Return [x, y] of the center of cell containing provided text 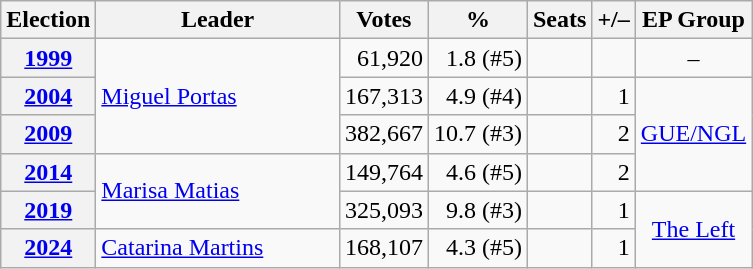
10.7 (#3) [478, 134]
2024 [48, 248]
9.8 (#3) [478, 210]
– [693, 58]
Leader [218, 20]
Catarina Martins [218, 248]
2014 [48, 172]
% [478, 20]
61,920 [384, 58]
Election [48, 20]
Seats [559, 20]
1999 [48, 58]
1.8 (#5) [478, 58]
Votes [384, 20]
4.3 (#5) [478, 248]
EP Group [693, 20]
168,107 [384, 248]
2004 [48, 96]
325,093 [384, 210]
4.9 (#4) [478, 96]
GUE/NGL [693, 134]
2019 [48, 210]
4.6 (#5) [478, 172]
Marisa Matias [218, 191]
Miguel Portas [218, 96]
149,764 [384, 172]
2009 [48, 134]
+/– [614, 20]
The Left [693, 229]
167,313 [384, 96]
382,667 [384, 134]
